Pinpoint the cell where the given text exists, returning its [x, y] midpoint coordinate. 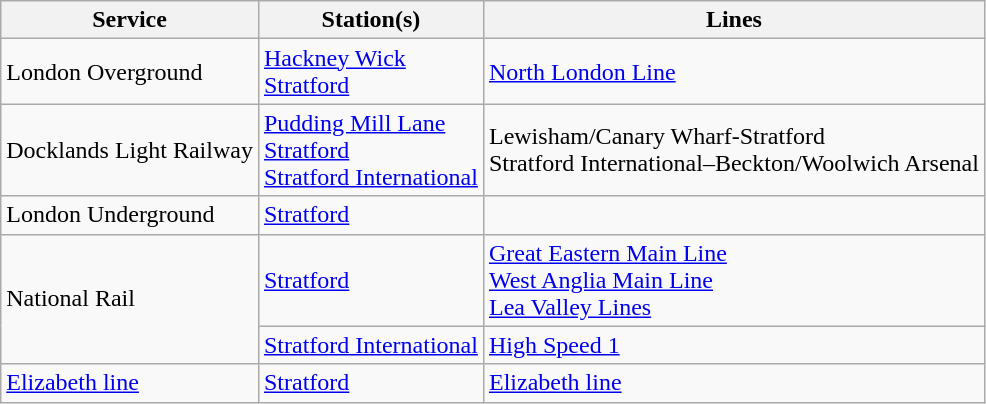
Stratford International [370, 345]
Great Eastern Main Line West Anglia Main Line Lea Valley Lines [734, 280]
Service [130, 20]
London Overground [130, 72]
Lines [734, 20]
National Rail [130, 299]
Docklands Light Railway [130, 150]
Station(s) [370, 20]
London Underground [130, 215]
Pudding Mill Lane Stratford Stratford International [370, 150]
Hackney Wick Stratford [370, 72]
High Speed 1 [734, 345]
North London Line [734, 72]
Lewisham/Canary Wharf-Stratford Stratford International–Beckton/Woolwich Arsenal [734, 150]
